Pinpoint the cell where the given text exists, returning its (x, y) midpoint coordinate. 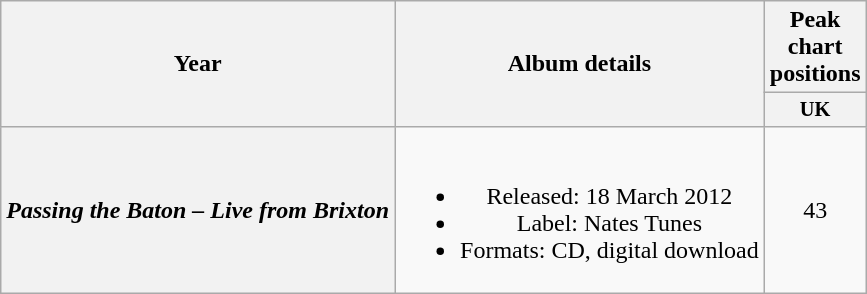
43 (815, 210)
UK (815, 110)
Album details (580, 64)
Passing the Baton – Live from Brixton (198, 210)
Peak chart positions (815, 47)
Year (198, 64)
Released: 18 March 2012Label: Nates TunesFormats: CD, digital download (580, 210)
